Extract the (X, Y) coordinate from the center of the cell holding the provided text.  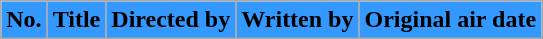
Written by (298, 20)
No. (24, 20)
Title (76, 20)
Directed by (171, 20)
Original air date (450, 20)
